Locate the cell with the specified text and output its (X, Y) center coordinate. 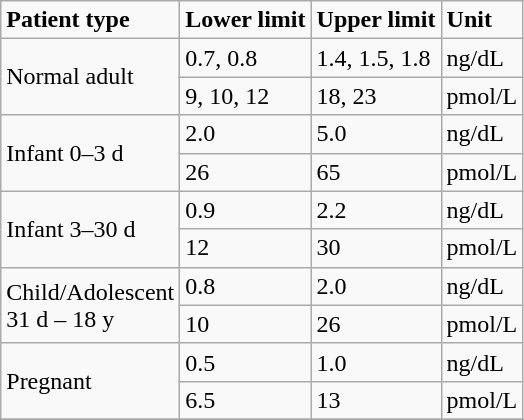
1.0 (376, 362)
2.2 (376, 210)
18, 23 (376, 96)
12 (246, 248)
Pregnant (90, 381)
30 (376, 248)
Normal adult (90, 77)
9, 10, 12 (246, 96)
0.7, 0.8 (246, 58)
1.4, 1.5, 1.8 (376, 58)
Lower limit (246, 20)
Infant 3–30 d (90, 229)
0.5 (246, 362)
5.0 (376, 134)
Unit (482, 20)
13 (376, 400)
Child/Adolescent 31 d – 18 y (90, 305)
6.5 (246, 400)
10 (246, 324)
0.8 (246, 286)
Patient type (90, 20)
0.9 (246, 210)
Upper limit (376, 20)
65 (376, 172)
Infant 0–3 d (90, 153)
